Pinpoint the cell where the given text exists, returning its [x, y] midpoint coordinate. 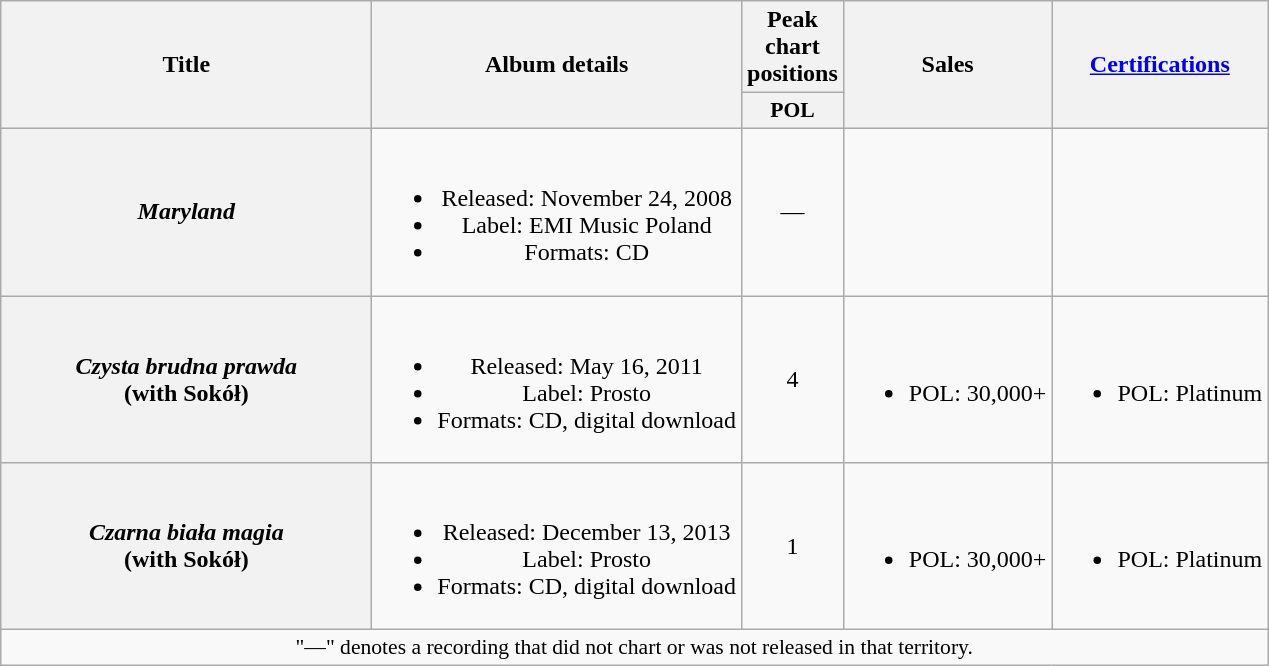
Sales [948, 65]
Released: December 13, 2013Label: ProstoFormats: CD, digital download [557, 546]
Czarna biała magia(with Sokół) [186, 546]
Album details [557, 65]
"—" denotes a recording that did not chart or was not released in that territory. [634, 648]
Released: May 16, 2011Label: ProstoFormats: CD, digital download [557, 380]
— [793, 212]
Certifications [1160, 65]
1 [793, 546]
Peak chart positions [793, 47]
Released: November 24, 2008Label: EMI Music PolandFormats: CD [557, 212]
Maryland [186, 212]
4 [793, 380]
POL [793, 111]
Czysta brudna prawda(with Sokół) [186, 380]
Title [186, 65]
